Provide the [X, Y] coordinate of the cell's center where the given text is located.  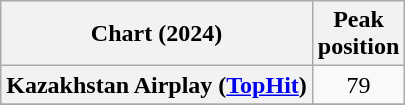
Peakposition [358, 34]
79 [358, 85]
Kazakhstan Airplay (TopHit) [157, 85]
Chart (2024) [157, 34]
